Scan for the cell matching the given text and deliver its [x, y] coordinate at center. 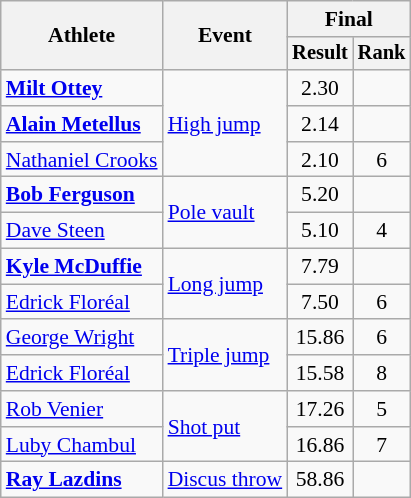
Triple jump [226, 356]
Luby Chambul [82, 445]
Event [226, 36]
16.86 [320, 445]
7.79 [320, 267]
Dave Steen [82, 231]
Result [320, 54]
Shot put [226, 426]
Alain Metellus [82, 124]
Long jump [226, 284]
Discus throw [226, 480]
Nathaniel Crooks [82, 160]
Rank [382, 54]
George Wright [82, 338]
Bob Ferguson [82, 195]
17.26 [320, 409]
5 [382, 409]
7.50 [320, 302]
Pole vault [226, 212]
58.86 [320, 480]
Rob Venier [82, 409]
15.58 [320, 373]
8 [382, 373]
2.10 [320, 160]
15.86 [320, 338]
Ray Lazdins [82, 480]
5.20 [320, 195]
Athlete [82, 36]
Kyle McDuffie [82, 267]
7 [382, 445]
2.30 [320, 88]
5.10 [320, 231]
4 [382, 231]
Final [348, 19]
Milt Ottey [82, 88]
High jump [226, 124]
2.14 [320, 124]
